Detect which cell encompasses the target text, then output its (X, Y) center coordinate. 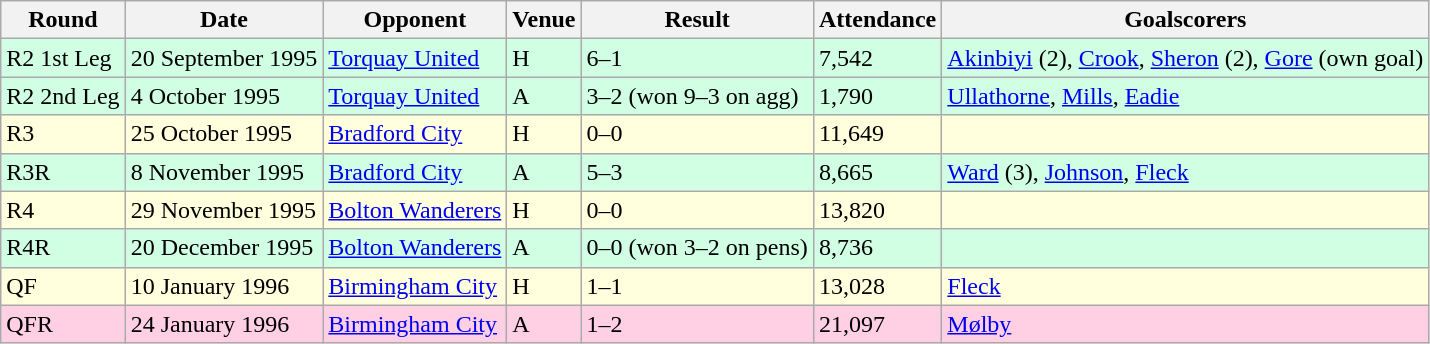
1–2 (697, 324)
Round (63, 20)
24 January 1996 (224, 324)
R2 2nd Leg (63, 96)
Akinbiyi (2), Crook, Sheron (2), Gore (own goal) (1186, 58)
5–3 (697, 172)
R2 1st Leg (63, 58)
0–0 (won 3–2 on pens) (697, 248)
Opponent (415, 20)
1–1 (697, 286)
R4R (63, 248)
20 December 1995 (224, 248)
Ward (3), Johnson, Fleck (1186, 172)
29 November 1995 (224, 210)
Venue (544, 20)
Result (697, 20)
8,665 (877, 172)
Fleck (1186, 286)
6–1 (697, 58)
Ullathorne, Mills, Eadie (1186, 96)
R4 (63, 210)
21,097 (877, 324)
Goalscorers (1186, 20)
R3R (63, 172)
7,542 (877, 58)
R3 (63, 134)
10 January 1996 (224, 286)
13,820 (877, 210)
Date (224, 20)
11,649 (877, 134)
4 October 1995 (224, 96)
20 September 1995 (224, 58)
13,028 (877, 286)
Attendance (877, 20)
QF (63, 286)
8,736 (877, 248)
8 November 1995 (224, 172)
25 October 1995 (224, 134)
Mølby (1186, 324)
3–2 (won 9–3 on agg) (697, 96)
QFR (63, 324)
1,790 (877, 96)
